Determine the (x, y) coordinate at the center of the cell enclosing the given text.  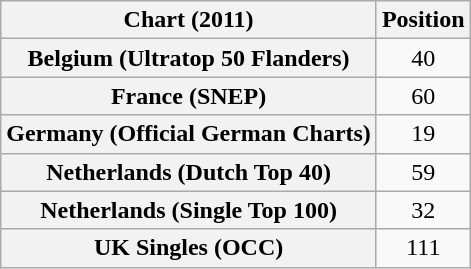
France (SNEP) (189, 96)
32 (423, 210)
60 (423, 96)
Netherlands (Single Top 100) (189, 210)
UK Singles (OCC) (189, 248)
59 (423, 172)
111 (423, 248)
Chart (2011) (189, 20)
40 (423, 58)
19 (423, 134)
Position (423, 20)
Netherlands (Dutch Top 40) (189, 172)
Belgium (Ultratop 50 Flanders) (189, 58)
Germany (Official German Charts) (189, 134)
